Search for the cell housing the specified text and yield its [X, Y] center coordinate. 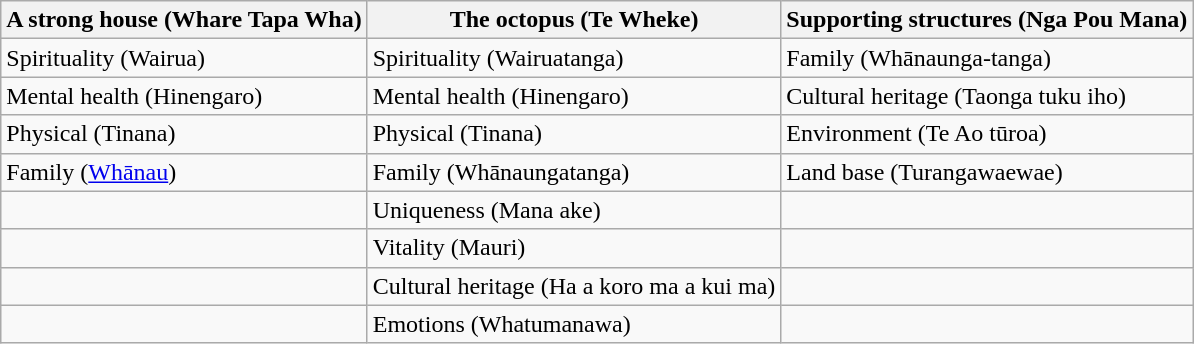
Supporting structures (Nga Pou Mana) [987, 20]
Family (Whānaunga-tanga) [987, 58]
Spirituality (Wairuatanga) [574, 58]
Environment (Te Ao tūroa) [987, 134]
The octopus (Te Wheke) [574, 20]
Cultural heritage (Ha a koro ma a kui ma) [574, 286]
Family (Whānau) [184, 172]
Land base (Turangawaewae) [987, 172]
A strong house (Whare Tapa Wha) [184, 20]
Uniqueness (Mana ake) [574, 210]
Cultural heritage (Taonga tuku iho) [987, 96]
Spirituality (Wairua) [184, 58]
Emotions (Whatumanawa) [574, 324]
Family (Whānaungatanga) [574, 172]
Vitality (Mauri) [574, 248]
